Provide the (x, y) coordinate of the cell's center where the given text is located.  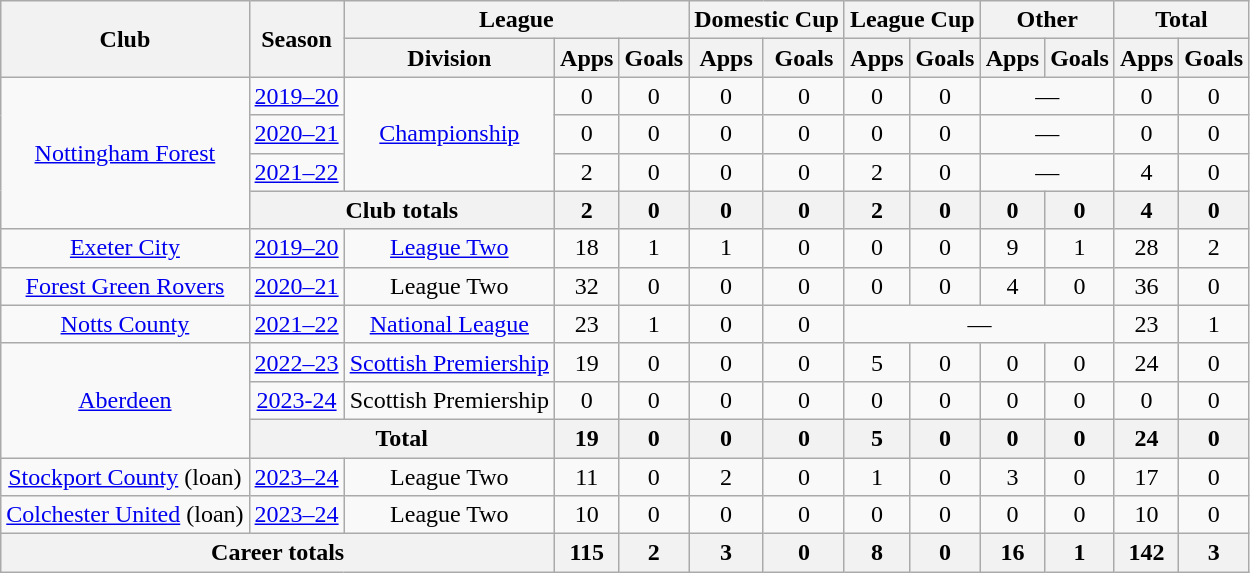
Club totals (402, 210)
Exeter City (125, 248)
National League (449, 324)
League Cup (912, 20)
Forest Green Rovers (125, 286)
Domestic Cup (767, 20)
Championship (449, 134)
Club (125, 39)
Division (449, 58)
28 (1146, 248)
36 (1146, 286)
18 (587, 248)
Other (1047, 20)
2023-24 (296, 400)
16 (1012, 553)
17 (1146, 477)
32 (587, 286)
Season (296, 39)
Notts County (125, 324)
115 (587, 553)
9 (1012, 248)
142 (1146, 553)
11 (587, 477)
Career totals (278, 553)
Colchester United (loan) (125, 515)
Nottingham Forest (125, 153)
Stockport County (loan) (125, 477)
League (516, 20)
Aberdeen (125, 400)
2022–23 (296, 362)
8 (876, 553)
